Output the [x, y] coordinate of the center of the cell containing the given text.  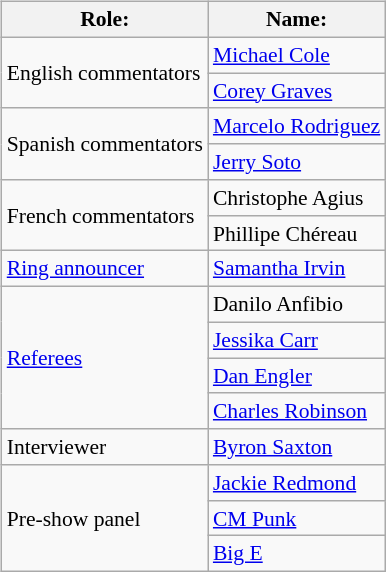
Charles Robinson [296, 411]
Name: [296, 20]
Role: [105, 20]
Samantha Irvin [296, 269]
Ring announcer [105, 269]
CM Punk [296, 518]
French commentators [105, 216]
Pre-show panel [105, 518]
Dan Engler [296, 376]
Jackie Redmond [296, 483]
Christophe Agius [296, 198]
Big E [296, 554]
Referees [105, 358]
Michael Cole [296, 55]
English commentators [105, 72]
Phillipe Chéreau [296, 233]
Danilo Anfibio [296, 305]
Byron Saxton [296, 447]
Corey Graves [296, 91]
Interviewer [105, 447]
Marcelo Rodriguez [296, 126]
Spanish commentators [105, 144]
Jerry Soto [296, 162]
Jessika Carr [296, 340]
